Locate the cell with the specified text and output its (x, y) center coordinate. 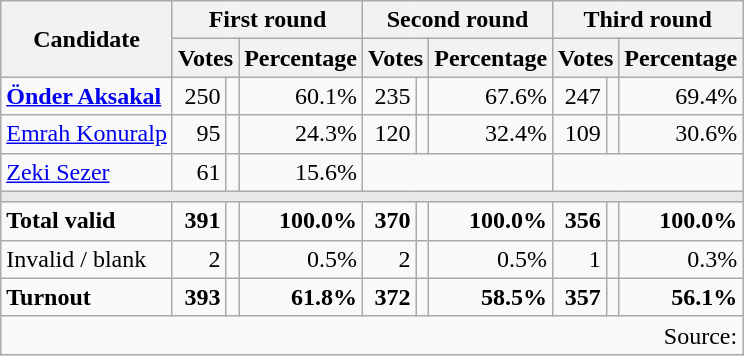
69.4% (681, 96)
357 (580, 297)
Zeki Sezer (87, 172)
Total valid (87, 221)
Turnout (87, 297)
58.5% (491, 297)
32.4% (491, 134)
15.6% (301, 172)
Önder Aksakal (87, 96)
First round (267, 20)
61.8% (301, 297)
61 (199, 172)
95 (199, 134)
30.6% (681, 134)
109 (580, 134)
56.1% (681, 297)
60.1% (301, 96)
372 (390, 297)
1 (580, 259)
Third round (648, 20)
Invalid / blank (87, 259)
391 (199, 221)
0.3% (681, 259)
393 (199, 297)
120 (390, 134)
250 (199, 96)
Source: (372, 335)
Emrah Konuralp (87, 134)
356 (580, 221)
370 (390, 221)
Second round (458, 20)
247 (580, 96)
24.3% (301, 134)
67.6% (491, 96)
Candidate (87, 39)
235 (390, 96)
